Search for the cell housing the specified text and yield its (X, Y) center coordinate. 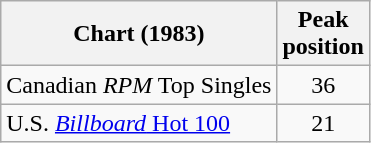
21 (323, 123)
Canadian RPM Top Singles (139, 85)
Peakposition (323, 34)
36 (323, 85)
U.S. Billboard Hot 100 (139, 123)
Chart (1983) (139, 34)
